Provide the [X, Y] coordinate of the cell's center where the given text is located.  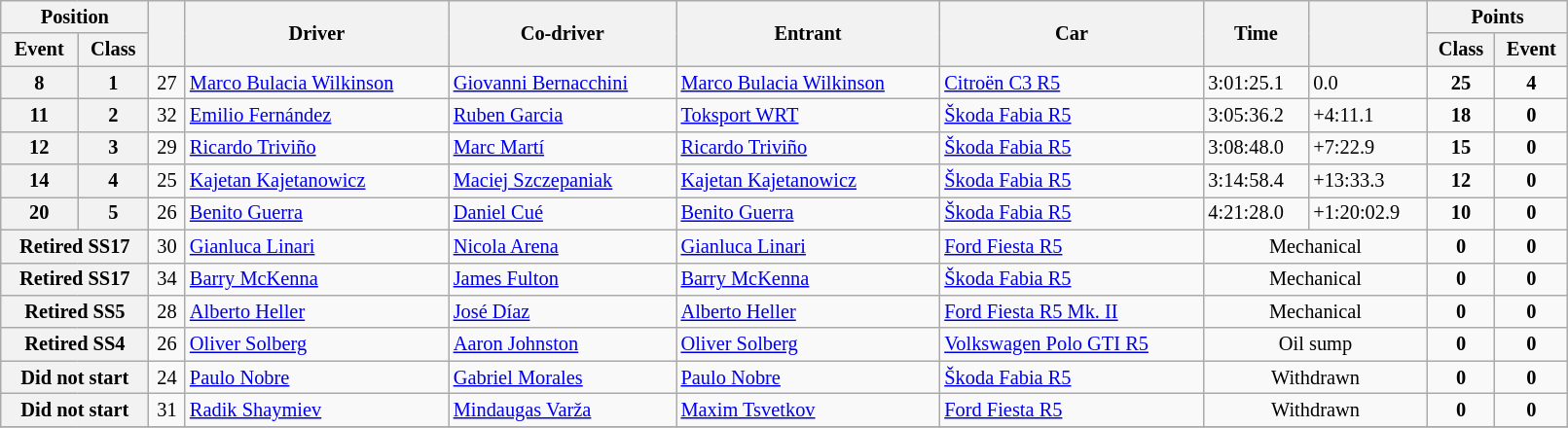
+4:11.1 [1367, 115]
Maxim Tsvetkov [808, 410]
24 [167, 377]
Citroën C3 R5 [1071, 83]
Retired SS5 [75, 311]
31 [167, 410]
Maciej Szczepaniak [563, 181]
Volkswagen Polo GTI R5 [1071, 344]
Toksport WRT [808, 115]
Emilio Fernández [317, 115]
Time [1257, 33]
3:01:25.1 [1257, 83]
1 [113, 83]
32 [167, 115]
3:08:48.0 [1257, 148]
Car [1071, 33]
20 [39, 213]
Giovanni Bernacchini [563, 83]
Daniel Cué [563, 213]
Retired SS4 [75, 344]
José Díaz [563, 311]
29 [167, 148]
+1:20:02.9 [1367, 213]
27 [167, 83]
28 [167, 311]
30 [167, 246]
5 [113, 213]
James Fulton [563, 279]
0.0 [1367, 83]
Entrant [808, 33]
Aaron Johnston [563, 344]
Nicola Arena [563, 246]
Co-driver [563, 33]
Ford Fiesta R5 Mk. II [1071, 311]
Oil sump [1316, 344]
3:14:58.4 [1257, 181]
Mindaugas Varža [563, 410]
3:05:36.2 [1257, 115]
Gabriel Morales [563, 377]
18 [1460, 115]
11 [39, 115]
8 [39, 83]
14 [39, 181]
15 [1460, 148]
Ruben Garcia [563, 115]
Driver [317, 33]
3 [113, 148]
Points [1497, 17]
+13:33.3 [1367, 181]
Position [75, 17]
Marc Martí [563, 148]
4:21:28.0 [1257, 213]
Radik Shaymiev [317, 410]
2 [113, 115]
34 [167, 279]
10 [1460, 213]
+7:22.9 [1367, 148]
